Provide the (X, Y) coordinate of the cell's center where the given text is located.  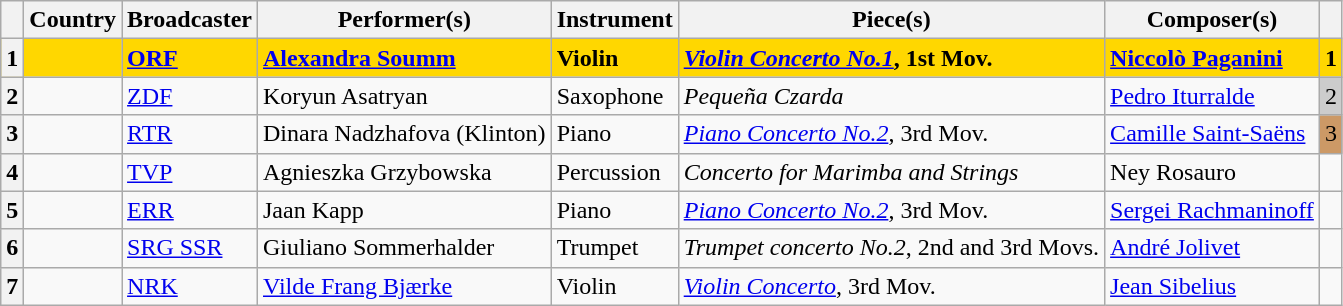
Agnieszka Grzybowska (404, 172)
Instrument (614, 20)
Concerto for Marimba and Strings (891, 172)
Saxophone (614, 96)
NRK (190, 286)
Pequeña Czarda (891, 96)
TVP (190, 172)
Jean Sibelius (1212, 286)
4 (12, 172)
Jaan Kapp (404, 210)
5 (12, 210)
Percussion (614, 172)
Giuliano Sommerhalder (404, 248)
6 (12, 248)
SRG SSR (190, 248)
7 (12, 286)
Violin Concerto No.1, 1st Mov. (891, 58)
Ney Rosauro (1212, 172)
Composer(s) (1212, 20)
Pedro Iturralde (1212, 96)
Vilde Frang Bjærke (404, 286)
Alexandra Soumm (404, 58)
André Jolivet (1212, 248)
Camille Saint-Saëns (1212, 134)
RTR (190, 134)
Trumpet (614, 248)
Performer(s) (404, 20)
Violin Concerto, 3rd Mov. (891, 286)
Piece(s) (891, 20)
Dinara Nadzhafova (Klinton) (404, 134)
Country (73, 20)
Trumpet concerto No.2, 2nd and 3rd Movs. (891, 248)
Broadcaster (190, 20)
Niccolò Paganini (1212, 58)
Sergei Rachmaninoff (1212, 210)
ERR (190, 210)
ORF (190, 58)
ZDF (190, 96)
Koryun Asatryan (404, 96)
